Capture the cell that displays the provided text and extract its [X, Y] central coordinate. 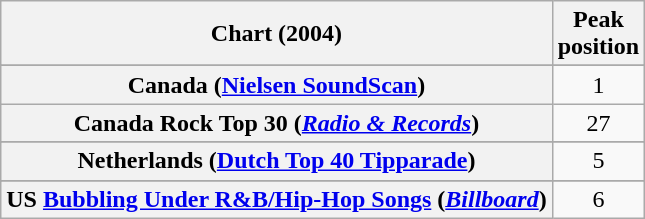
27 [598, 123]
6 [598, 199]
Canada (Nielsen SoundScan) [276, 85]
Peakposition [598, 34]
5 [598, 161]
1 [598, 85]
Netherlands (Dutch Top 40 Tipparade) [276, 161]
Canada Rock Top 30 (Radio & Records) [276, 123]
US Bubbling Under R&B/Hip-Hop Songs (Billboard) [276, 199]
Chart (2004) [276, 34]
